Output the [x, y] coordinate of the center of the cell containing the given text.  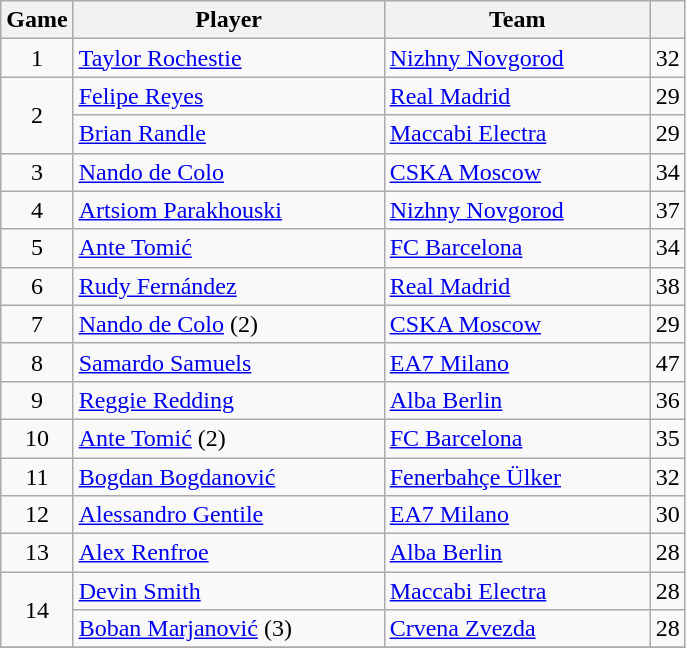
30 [668, 515]
Bogdan Bogdanović [228, 477]
5 [37, 248]
Ante Tomić [228, 248]
3 [37, 172]
Artsiom Parakhouski [228, 210]
Game [37, 20]
35 [668, 438]
Fenerbahçe Ülker [517, 477]
2 [37, 115]
Alex Renfroe [228, 553]
7 [37, 324]
Team [517, 20]
Felipe Reyes [228, 96]
47 [668, 362]
Nando de Colo [228, 172]
Player [228, 20]
36 [668, 400]
14 [37, 610]
Samardo Samuels [228, 362]
38 [668, 286]
13 [37, 553]
4 [37, 210]
Reggie Redding [228, 400]
Alessandro Gentile [228, 515]
Crvena Zvezda [517, 629]
9 [37, 400]
Ante Tomić (2) [228, 438]
11 [37, 477]
Taylor Rochestie [228, 58]
12 [37, 515]
Devin Smith [228, 591]
Nando de Colo (2) [228, 324]
1 [37, 58]
Brian Randle [228, 134]
Boban Marjanović (3) [228, 629]
10 [37, 438]
8 [37, 362]
6 [37, 286]
37 [668, 210]
Rudy Fernández [228, 286]
